Provide the [x, y] coordinate of the cell's center where the given text is located.  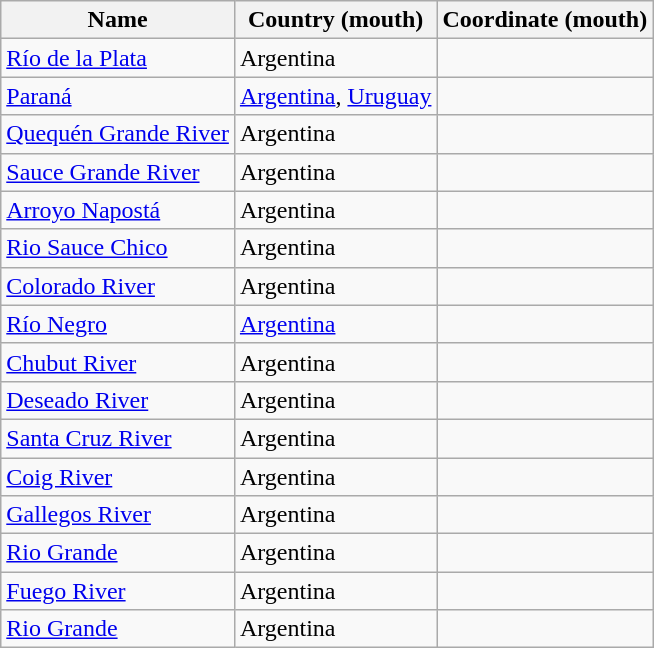
Deseado River [118, 400]
Coig River [118, 477]
Name [118, 20]
Argentina, Uruguay [336, 96]
Chubut River [118, 362]
Río Negro [118, 324]
Sauce Grande River [118, 172]
Colorado River [118, 286]
Paraná [118, 96]
Country (mouth) [336, 20]
Coordinate (mouth) [545, 20]
Fuego River [118, 591]
Santa Cruz River [118, 438]
Rio Sauce Chico [118, 248]
Quequén Grande River [118, 134]
Arroyo Napostá [118, 210]
Río de la Plata [118, 58]
Gallegos River [118, 515]
